Locate the cell with the specified text and output its (x, y) center coordinate. 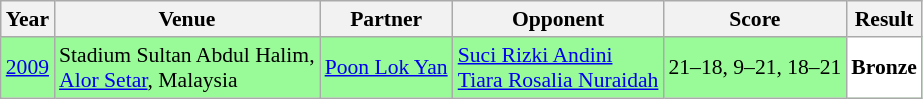
Partner (386, 19)
Stadium Sultan Abdul Halim,Alor Setar, Malaysia (187, 68)
21–18, 9–21, 18–21 (754, 68)
Venue (187, 19)
Opponent (558, 19)
2009 (28, 68)
Bronze (884, 68)
Year (28, 19)
Score (754, 19)
Poon Lok Yan (386, 68)
Suci Rizki Andini Tiara Rosalia Nuraidah (558, 68)
Result (884, 19)
